Extract the [X, Y] coordinate from the center of the cell holding the provided text.  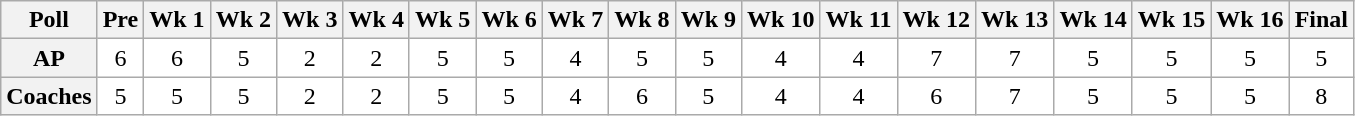
Wk 15 [1171, 20]
Poll [49, 20]
Wk 13 [1014, 20]
Coaches [49, 96]
Wk 12 [936, 20]
Wk 11 [858, 20]
8 [1321, 96]
Wk 7 [575, 20]
Wk 6 [509, 20]
AP [49, 58]
Wk 5 [442, 20]
Wk 9 [708, 20]
Wk 3 [310, 20]
Wk 8 [642, 20]
Pre [120, 20]
Wk 2 [243, 20]
Wk 1 [177, 20]
Wk 10 [781, 20]
Wk 16 [1250, 20]
Wk 14 [1093, 20]
Final [1321, 20]
Wk 4 [376, 20]
